Identify which cell holds the provided text, then report its (x, y) central coordinate. 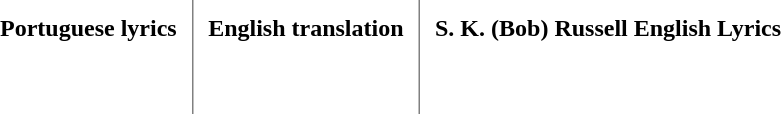
English translation (306, 28)
